Extract the (x, y) coordinate from the center of the cell holding the provided text.  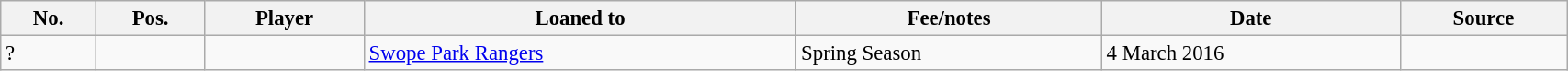
Swope Park Rangers (581, 53)
Player (285, 18)
Loaned to (581, 18)
? (49, 53)
Source (1483, 18)
4 March 2016 (1251, 53)
Fee/notes (949, 18)
Pos. (150, 18)
No. (49, 18)
Date (1251, 18)
Spring Season (949, 53)
